Pinpoint the cell where the given text exists, returning its (x, y) midpoint coordinate. 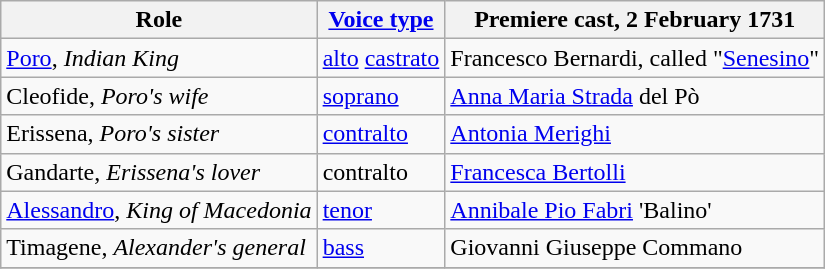
Timagene, Alexander's general (159, 248)
Erissena, Poro's sister (159, 134)
Annibale Pio Fabri 'Balino' (635, 210)
Cleofide, Poro's wife (159, 96)
Antonia Merighi (635, 134)
Anna Maria Strada del Pò (635, 96)
Gandarte, Erissena's lover (159, 172)
Giovanni Giuseppe Commano (635, 248)
Poro, Indian King (159, 58)
Francesco Bernardi, called "Senesino" (635, 58)
Premiere cast, 2 February 1731 (635, 20)
Role (159, 20)
Voice type (381, 20)
Francesca Bertolli (635, 172)
bass (381, 248)
alto castrato (381, 58)
soprano (381, 96)
Alessandro, King of Macedonia (159, 210)
tenor (381, 210)
